Determine the (x, y) coordinate at the center of the cell enclosing the given text.  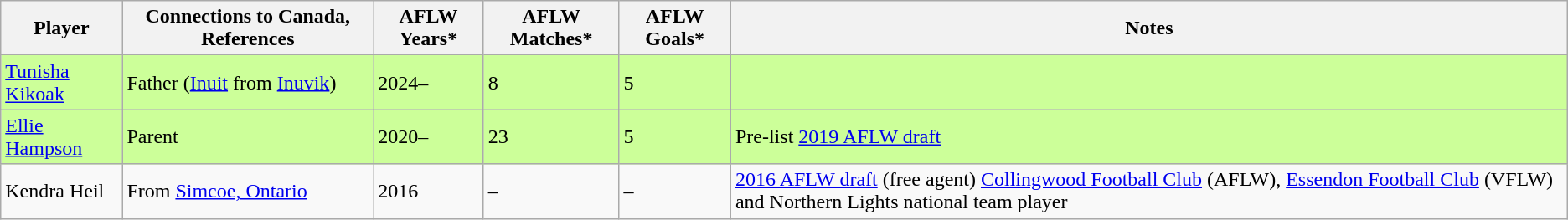
AFLW Goals* (675, 28)
2024– (429, 82)
Parent (248, 137)
From Simcoe, Ontario (248, 191)
23 (551, 137)
2020– (429, 137)
8 (551, 82)
Pre-list 2019 AFLW draft (1149, 137)
AFLW Matches* (551, 28)
Ellie Hampson (62, 137)
Notes (1149, 28)
Connections to Canada, References (248, 28)
2016 (429, 191)
Player (62, 28)
Kendra Heil (62, 191)
Father (Inuit from Inuvik) (248, 82)
2016 AFLW draft (free agent) Collingwood Football Club (AFLW), Essendon Football Club (VFLW) and Northern Lights national team player (1149, 191)
AFLW Years* (429, 28)
Tunisha Kikoak (62, 82)
